For the text-containing cell, return its midpoint in [X, Y] coordinate format. 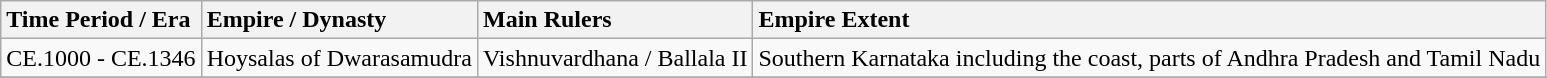
Empire Extent [1150, 20]
Main Rulers [615, 20]
Time Period / Era [101, 20]
Empire / Dynasty [339, 20]
Southern Karnataka including the coast, parts of Andhra Pradesh and Tamil Nadu [1150, 58]
Vishnuvardhana / Ballala II [615, 58]
Hoysalas of Dwarasamudra [339, 58]
CE.1000 - CE.1346 [101, 58]
